Extract the [X, Y] coordinate from the center of the cell holding the provided text.  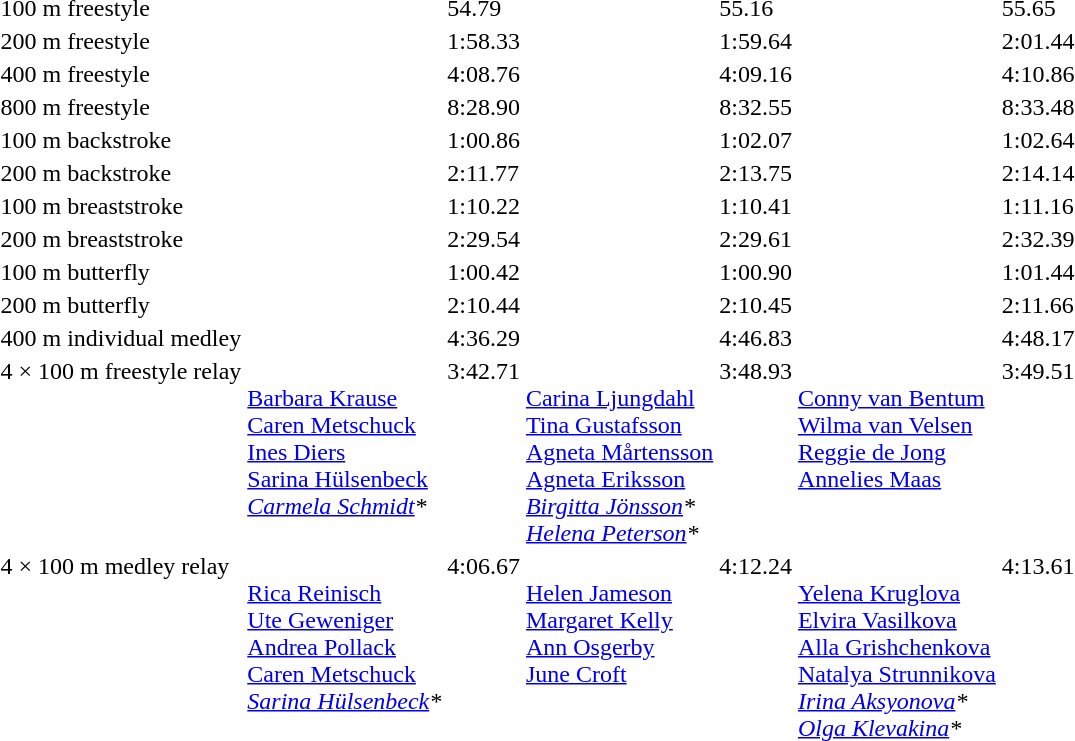
4:36.29 [484, 338]
4:08.76 [484, 74]
1:02.07 [756, 140]
8:32.55 [756, 107]
2:29.54 [484, 239]
2:13.75 [756, 173]
1:58.33 [484, 41]
8:28.90 [484, 107]
3:42.71 [484, 452]
1:00.42 [484, 272]
1:00.90 [756, 272]
1:59.64 [756, 41]
1:00.86 [484, 140]
4:09.16 [756, 74]
2:11.77 [484, 173]
1:10.41 [756, 206]
Carina Ljungdahl Tina Gustafsson Agneta Mårtensson Agneta Eriksson Birgitta Jönsson* Helena Peterson* [619, 452]
2:29.61 [756, 239]
2:10.44 [484, 305]
1:10.22 [484, 206]
Barbara Krause Caren Metschuck Ines Diers Sarina Hülsenbeck Carmela Schmidt* [344, 452]
3:48.93 [756, 452]
2:10.45 [756, 305]
4:46.83 [756, 338]
Conny van Bentum Wilma van Velsen Reggie de Jong Annelies Maas [896, 452]
